Detect which cell encompasses the target text, then output its (x, y) center coordinate. 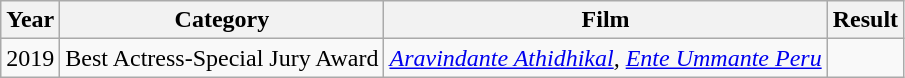
Category (222, 20)
Result (865, 20)
Best Actress-Special Jury Award (222, 58)
Film (606, 20)
Aravindante Athidhikal, Ente Ummante Peru (606, 58)
2019 (30, 58)
Year (30, 20)
